Identify which cell holds the provided text, then report its (X, Y) central coordinate. 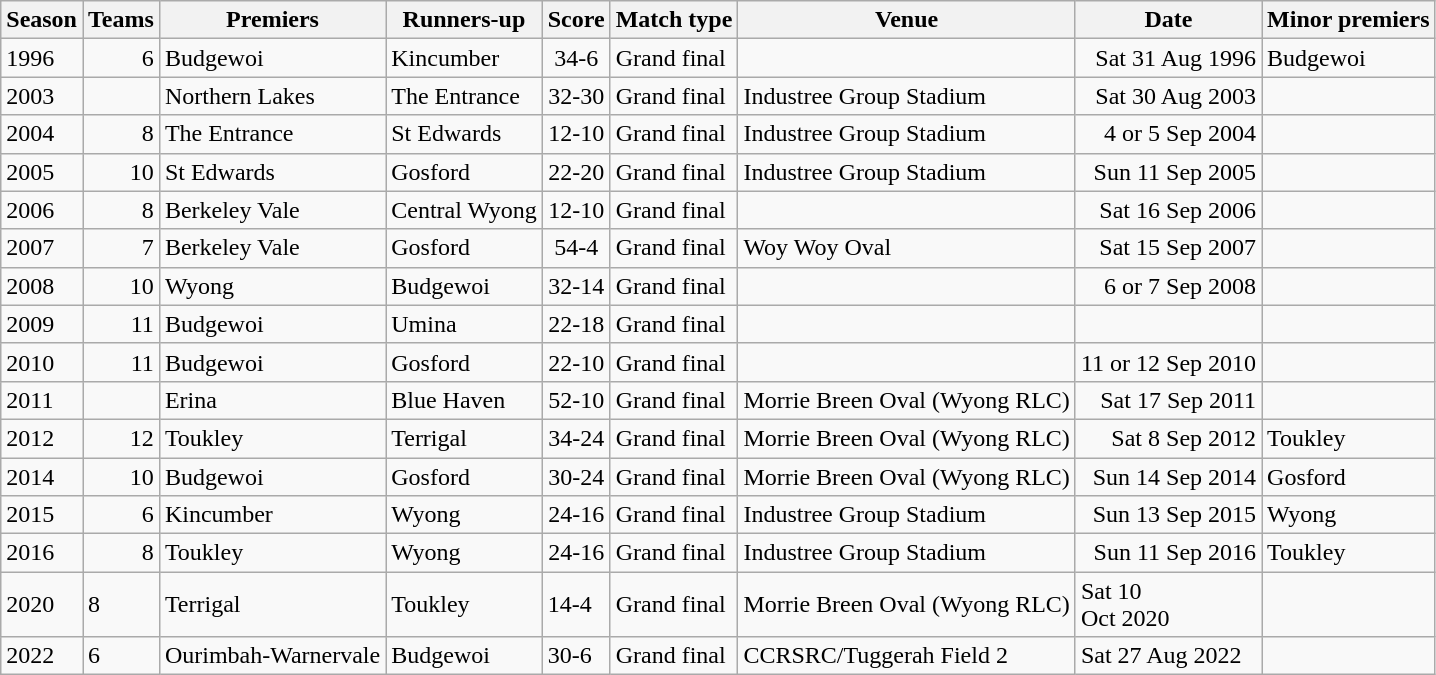
Central Wyong (464, 210)
52-10 (576, 400)
Minor premiers (1348, 20)
Match type (674, 20)
Woy Woy Oval (907, 248)
Sun 14 Sep 2014 (1168, 477)
2011 (42, 400)
Sat 27 Aug 2022 (1168, 656)
2009 (42, 324)
Sat 17 Sep 2011 (1168, 400)
22-18 (576, 324)
30-6 (576, 656)
1996 (42, 58)
54-4 (576, 248)
Ourimbah-Warnervale (272, 656)
14-4 (576, 604)
Sat 8 Sep 2012 (1168, 438)
Sat 15 Sep 2007 (1168, 248)
30-24 (576, 477)
CCRSRC/Tuggerah Field 2 (907, 656)
Blue Haven (464, 400)
Date (1168, 20)
2022 (42, 656)
Sun 11 Sep 2016 (1168, 553)
34-24 (576, 438)
2008 (42, 286)
2004 (42, 134)
Sat 10Oct 2020 (1168, 604)
2020 (42, 604)
12 (120, 438)
Season (42, 20)
2007 (42, 248)
Teams (120, 20)
Score (576, 20)
Northern Lakes (272, 96)
22-10 (576, 362)
7 (120, 248)
32-14 (576, 286)
2015 (42, 515)
2006 (42, 210)
Sat 16 Sep 2006 (1168, 210)
Venue (907, 20)
2005 (42, 172)
6 or 7 Sep 2008 (1168, 286)
Erina (272, 400)
Runners-up (464, 20)
Sat 31 Aug 1996 (1168, 58)
32-30 (576, 96)
4 or 5 Sep 2004 (1168, 134)
2016 (42, 553)
22-20 (576, 172)
Sat 30 Aug 2003 (1168, 96)
Sun 13 Sep 2015 (1168, 515)
2010 (42, 362)
2003 (42, 96)
Sun 11 Sep 2005 (1168, 172)
Umina (464, 324)
2012 (42, 438)
34-6 (576, 58)
Premiers (272, 20)
2014 (42, 477)
11 or 12 Sep 2010 (1168, 362)
